Locate the cell with the specified text and output its (x, y) center coordinate. 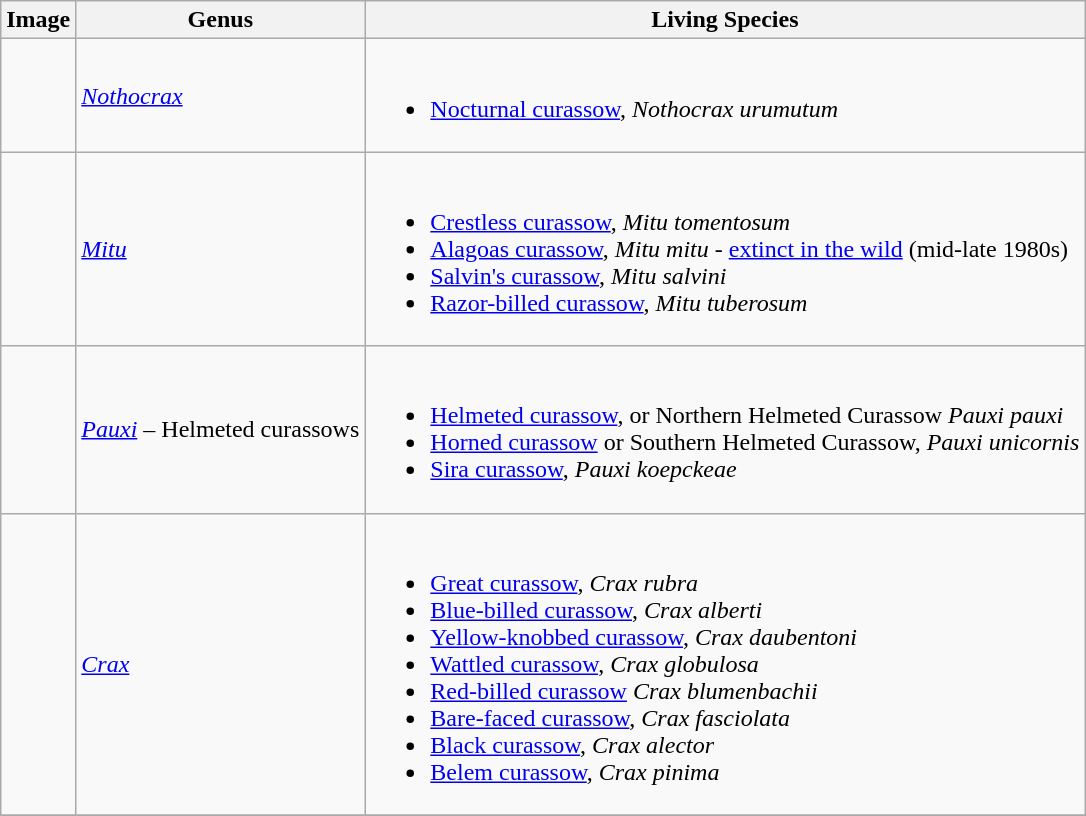
Genus (220, 20)
Nocturnal curassow, Nothocrax urumutum (725, 96)
Mitu (220, 249)
Nothocrax (220, 96)
Pauxi – Helmeted curassows (220, 430)
Living Species (725, 20)
Crax (220, 664)
Image (38, 20)
